Return [X, Y] of the center of cell containing provided text 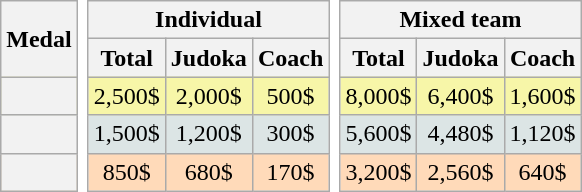
640$ [542, 172]
8,000$ [378, 96]
680$ [208, 172]
300$ [290, 134]
1,120$ [542, 134]
6,400$ [460, 96]
Individual [208, 20]
5,600$ [378, 134]
2,500$ [126, 96]
1,500$ [126, 134]
1,600$ [542, 96]
500$ [290, 96]
3,200$ [378, 172]
2,000$ [208, 96]
170$ [290, 172]
Mixed team [460, 20]
850$ [126, 172]
Medal [39, 39]
1,200$ [208, 134]
2,560$ [460, 172]
4,480$ [460, 134]
